Return the (X, Y) coordinate for the center point of the cell that contains the specified text.  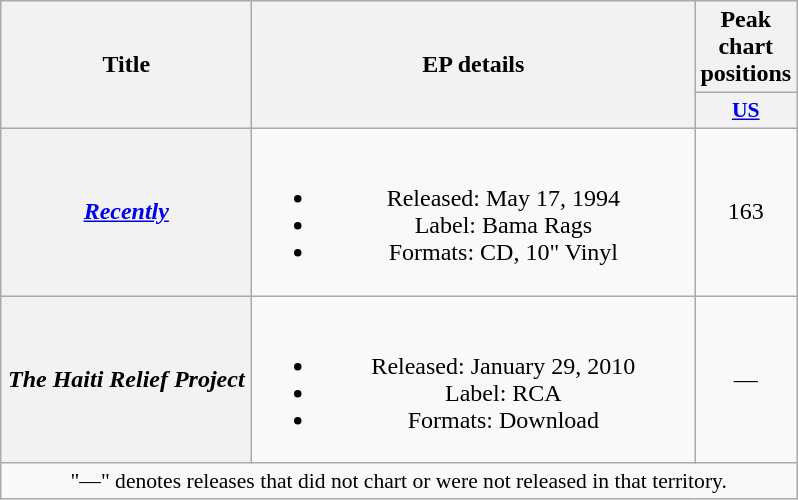
US (746, 111)
Title (126, 65)
163 (746, 212)
"—" denotes releases that did not chart or were not released in that territory. (399, 481)
— (746, 380)
EP details (474, 65)
Peak chart positions (746, 47)
Recently (126, 212)
Released: January 29, 2010Label: RCAFormats: Download (474, 380)
Released: May 17, 1994Label: Bama RagsFormats: CD, 10" Vinyl (474, 212)
The Haiti Relief Project (126, 380)
